Capture the cell that displays the provided text and extract its (X, Y) central coordinate. 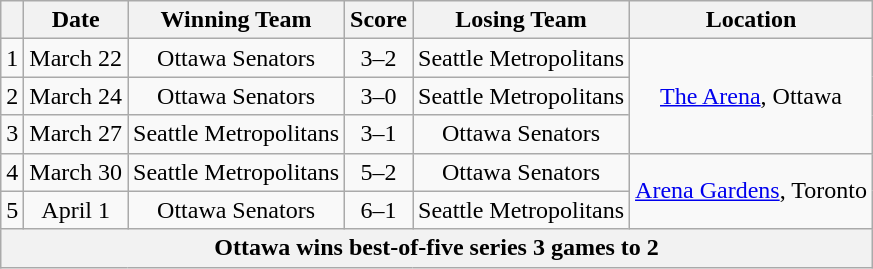
5 (12, 210)
Winning Team (236, 20)
March 27 (76, 134)
Losing Team (520, 20)
1 (12, 58)
March 22 (76, 58)
March 30 (76, 172)
March 24 (76, 96)
Arena Gardens, Toronto (752, 191)
April 1 (76, 210)
3–0 (379, 96)
Location (752, 20)
2 (12, 96)
The Arena, Ottawa (752, 96)
Score (379, 20)
Ottawa wins best-of-five series 3 games to 2 (437, 248)
3–1 (379, 134)
3 (12, 134)
3–2 (379, 58)
Date (76, 20)
6–1 (379, 210)
5–2 (379, 172)
4 (12, 172)
